Detect which cell encompasses the target text, then output its (X, Y) center coordinate. 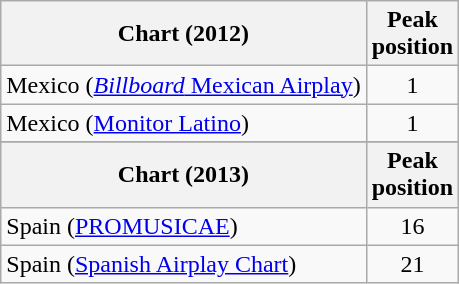
Spain (Spanish Airplay Chart) (184, 264)
Chart (2013) (184, 174)
Mexico (Monitor Latino) (184, 123)
16 (412, 226)
Mexico (Billboard Mexican Airplay) (184, 85)
Chart (2012) (184, 34)
Spain (PROMUSICAE) (184, 226)
21 (412, 264)
